Search for the cell housing the specified text and yield its (x, y) center coordinate. 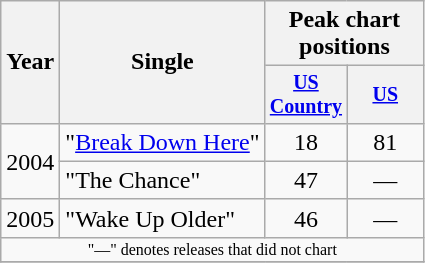
Single (162, 62)
2005 (30, 218)
2004 (30, 161)
18 (306, 142)
"—" denotes releases that did not chart (212, 249)
Peak chartpositions (344, 34)
Year (30, 62)
46 (306, 218)
"Wake Up Older" (162, 218)
47 (306, 180)
"Break Down Here" (162, 142)
US Country (306, 94)
81 (386, 142)
"The Chance" (162, 180)
US (386, 94)
